Extract the [X, Y] coordinate from the center of the cell holding the provided text.  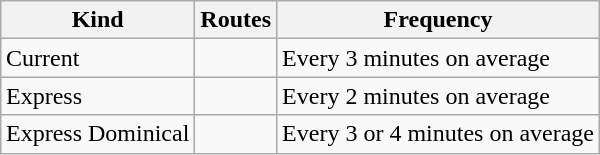
Express [97, 96]
Routes [236, 20]
Every 3 minutes on average [438, 58]
Kind [97, 20]
Every 2 minutes on average [438, 96]
Every 3 or 4 minutes on average [438, 134]
Current [97, 58]
Frequency [438, 20]
Express Dominical [97, 134]
